Scan for the cell matching the given text and deliver its (X, Y) coordinate at center. 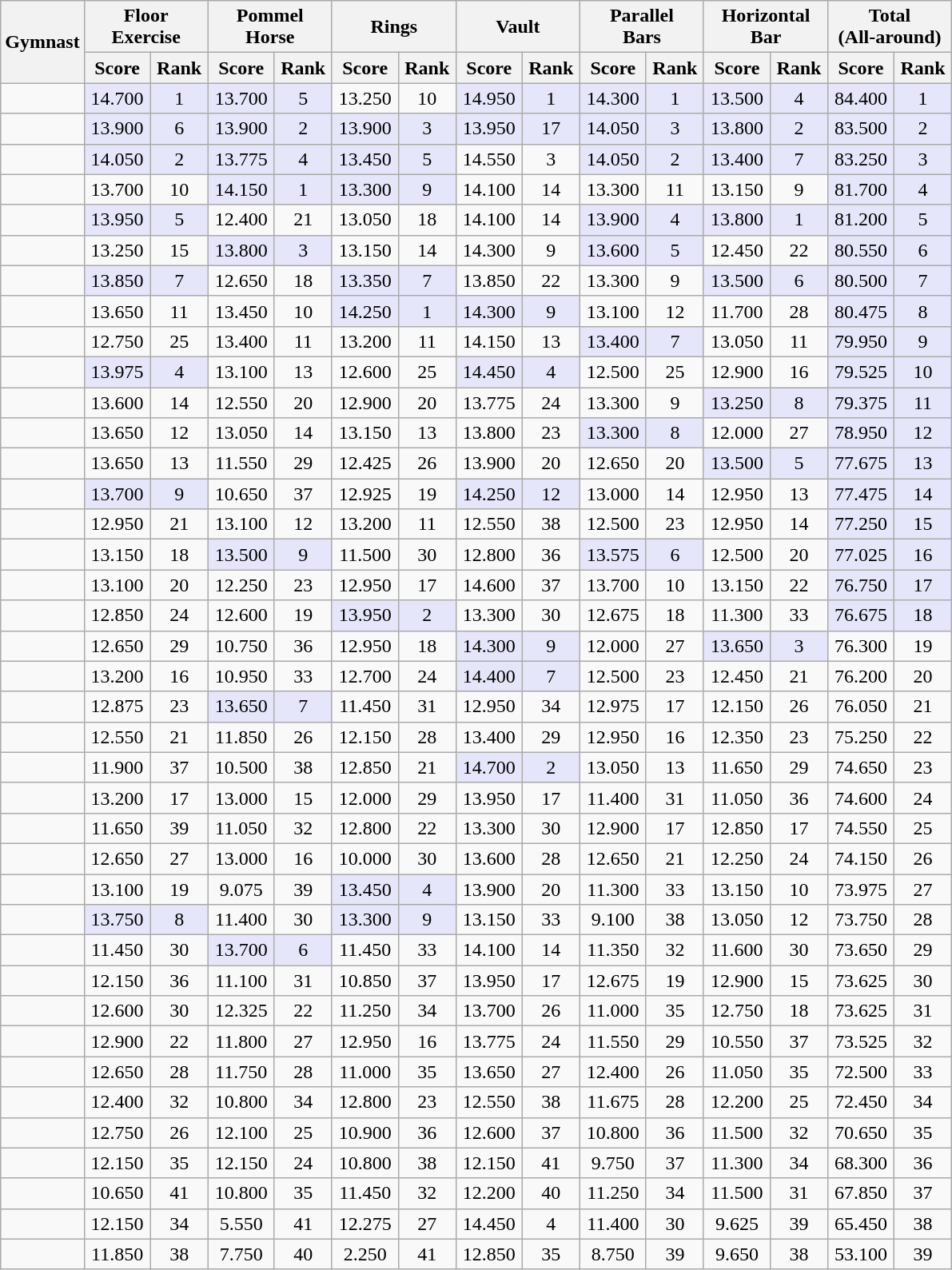
70.650 (862, 1133)
13.975 (117, 372)
12.925 (364, 494)
7.750 (241, 1254)
76.200 (862, 676)
10.950 (241, 676)
9.625 (737, 1224)
12.875 (117, 707)
12.425 (364, 464)
13.750 (117, 920)
11.350 (612, 950)
14.550 (489, 159)
14.600 (489, 585)
14.400 (489, 676)
84.400 (862, 98)
72.450 (862, 1102)
5.550 (241, 1224)
ParallelBars (641, 27)
13.350 (364, 281)
11.750 (241, 1072)
12.325 (241, 1011)
79.375 (862, 402)
8.750 (612, 1254)
12.350 (737, 737)
77.675 (862, 464)
10.850 (364, 981)
10.550 (737, 1041)
10.750 (241, 646)
83.500 (862, 129)
78.950 (862, 433)
11.675 (612, 1102)
74.650 (862, 767)
9.650 (737, 1254)
Total(All-around) (890, 27)
77.475 (862, 494)
73.525 (862, 1041)
11.100 (241, 981)
79.950 (862, 341)
77.025 (862, 555)
11.800 (241, 1041)
73.650 (862, 950)
80.475 (862, 311)
10.000 (364, 858)
10.900 (364, 1133)
HorizontalBar (766, 27)
76.300 (862, 646)
80.550 (862, 250)
11.700 (737, 311)
9.100 (612, 920)
Rings (393, 27)
12.700 (364, 676)
83.250 (862, 159)
74.550 (862, 828)
79.525 (862, 372)
74.150 (862, 858)
72.500 (862, 1072)
81.200 (862, 220)
73.750 (862, 920)
11.600 (737, 950)
73.975 (862, 890)
76.050 (862, 707)
Gymnast (42, 42)
FloorExercise (145, 27)
12.100 (241, 1133)
13.575 (612, 555)
77.250 (862, 524)
76.750 (862, 585)
11.900 (117, 767)
81.700 (862, 189)
12.975 (612, 707)
68.300 (862, 1163)
9.750 (612, 1163)
10.500 (241, 767)
75.250 (862, 737)
12.275 (364, 1224)
53.100 (862, 1254)
PommelHorse (270, 27)
Vault (518, 27)
80.500 (862, 281)
65.450 (862, 1224)
2.250 (364, 1254)
67.850 (862, 1193)
14.950 (489, 98)
74.600 (862, 798)
9.075 (241, 890)
76.675 (862, 615)
